Extract the [x, y] coordinate from the center of the cell holding the provided text.  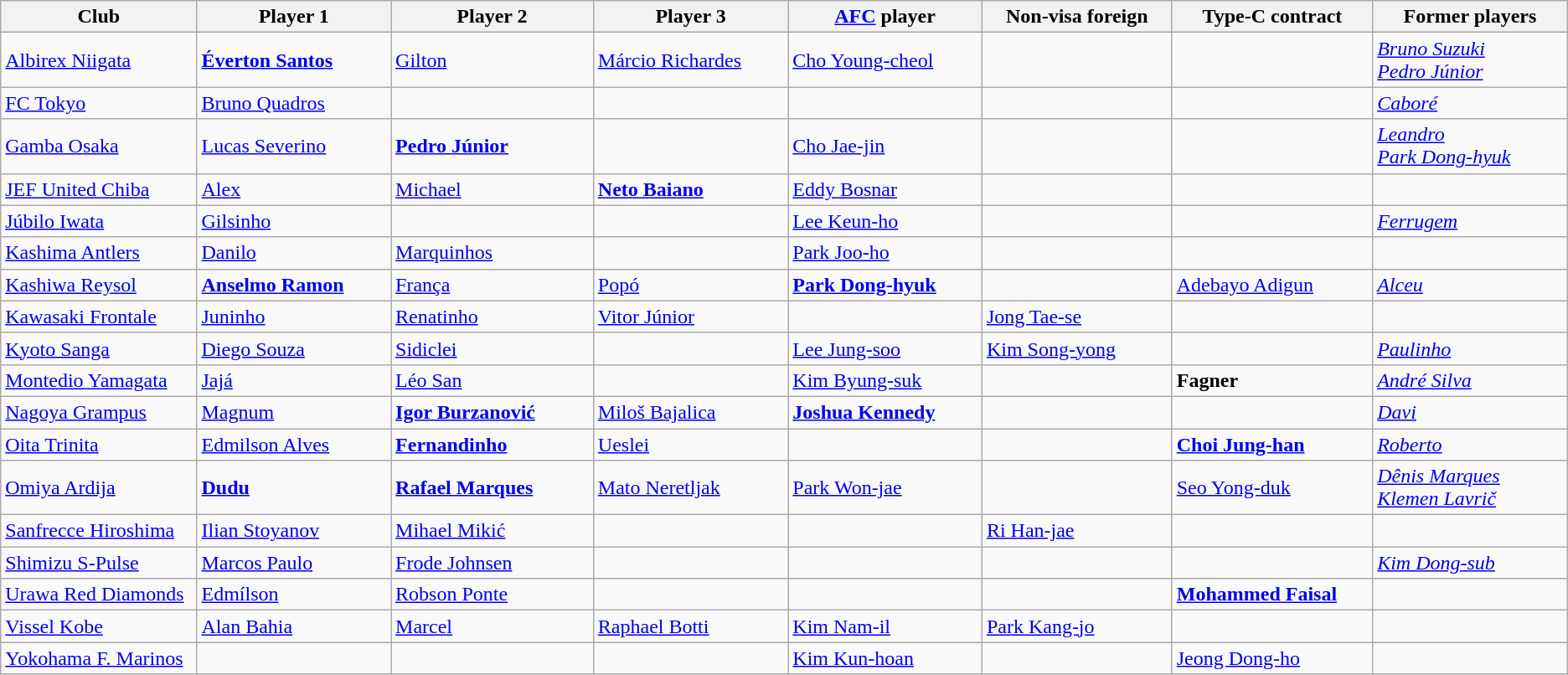
Marcos Paulo [294, 563]
Sidiclei [493, 348]
Lucas Severino [294, 146]
Cho Young-cheol [885, 60]
Bruno Suzuki Pedro Júnior [1471, 60]
AFC player [885, 17]
Vissel Kobe [99, 626]
Edmílson [294, 595]
Park Kang-jo [1077, 626]
Non-visa foreign [1077, 17]
Adebayo Adigun [1271, 285]
Marcel [493, 626]
Gilsinho [294, 221]
Yokohama F. Marinos [99, 658]
Fagner [1271, 380]
Lee Keun-ho [885, 221]
Ri Han-jae [1077, 531]
Urawa Red Diamonds [99, 595]
Michael [493, 189]
Kashiwa Reysol [99, 285]
Léo San [493, 380]
Kim Byung-suk [885, 380]
Jong Tae-se [1077, 317]
Ferrugem [1471, 221]
Márcio Richardes [690, 60]
Joshua Kennedy [885, 412]
Rafael Marques [493, 487]
Kim Kun-hoan [885, 658]
Kim Nam-il [885, 626]
Choi Jung-han [1271, 445]
Alceu [1471, 285]
JEF United Chiba [99, 189]
Fernandinho [493, 445]
Jajá [294, 380]
Dudu [294, 487]
Albirex Niigata [99, 60]
Mato Neretljak [690, 487]
Vitor Júnior [690, 317]
Marquinhos [493, 253]
Cho Jae-jin [885, 146]
Edmilson Alves [294, 445]
Neto Baiano [690, 189]
Anselmo Ramon [294, 285]
Magnum [294, 412]
Caboré [1471, 103]
Park Joo-ho [885, 253]
Gamba Osaka [99, 146]
Dênis Marques Klemen Lavrič [1471, 487]
Omiya Ardija [99, 487]
Player 1 [294, 17]
Former players [1471, 17]
Leandro Park Dong-hyuk [1471, 146]
Sanfrecce Hiroshima [99, 531]
Júbilo Iwata [99, 221]
Robson Ponte [493, 595]
Danilo [294, 253]
Pedro Júnior [493, 146]
Bruno Quadros [294, 103]
Kashima Antlers [99, 253]
Renatinho [493, 317]
Montedio Yamagata [99, 380]
Type-C contract [1271, 17]
Raphael Botti [690, 626]
Jeong Dong-ho [1271, 658]
Miloš Bajalica [690, 412]
Popó [690, 285]
Paulinho [1471, 348]
Frode Johnsen [493, 563]
Nagoya Grampus [99, 412]
Kawasaki Frontale [99, 317]
Oita Trinita [99, 445]
Player 3 [690, 17]
Park Won-jae [885, 487]
Alan Bahia [294, 626]
Alex [294, 189]
Kim Song-yong [1077, 348]
FC Tokyo [99, 103]
Player 2 [493, 17]
Davi [1471, 412]
Éverton Santos [294, 60]
André Silva [1471, 380]
Ueslei [690, 445]
Seo Yong-duk [1271, 487]
Kim Dong-sub [1471, 563]
Roberto [1471, 445]
Park Dong-hyuk [885, 285]
Mihael Mikić [493, 531]
Ilian Stoyanov [294, 531]
Shimizu S-Pulse [99, 563]
Mohammed Faisal [1271, 595]
Club [99, 17]
França [493, 285]
Juninho [294, 317]
Diego Souza [294, 348]
Lee Jung-soo [885, 348]
Kyoto Sanga [99, 348]
Igor Burzanović [493, 412]
Eddy Bosnar [885, 189]
Gilton [493, 60]
